Identify which cell holds the provided text, then report its [x, y] central coordinate. 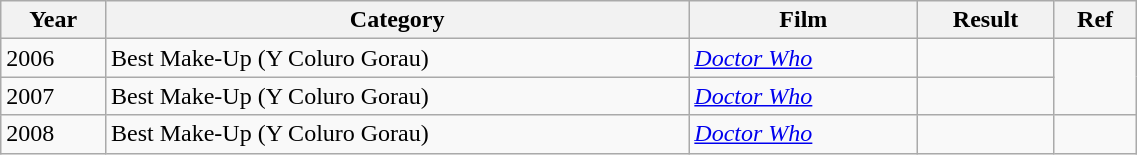
Year [54, 20]
Result [986, 20]
Ref [1095, 20]
2006 [54, 58]
Category [398, 20]
2008 [54, 134]
2007 [54, 96]
Film [804, 20]
